Output the [X, Y] coordinate of the center of the cell containing the given text.  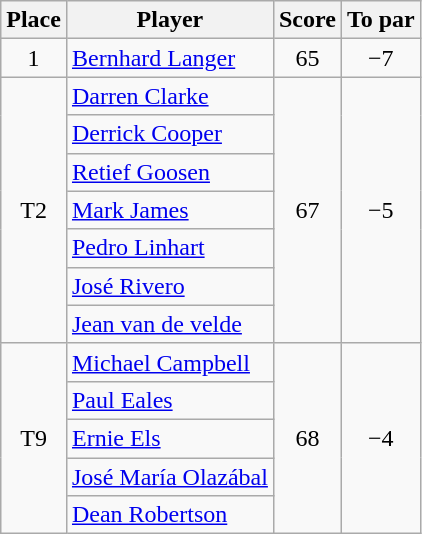
Dean Robertson [170, 515]
T9 [34, 438]
Mark James [170, 210]
To par [380, 20]
Retief Goosen [170, 172]
T2 [34, 210]
Bernhard Langer [170, 58]
1 [34, 58]
Pedro Linhart [170, 248]
Darren Clarke [170, 96]
65 [307, 58]
José María Olazábal [170, 477]
Michael Campbell [170, 362]
Paul Eales [170, 400]
−7 [380, 58]
Place [34, 20]
68 [307, 438]
José Rivero [170, 286]
67 [307, 210]
Score [307, 20]
Ernie Els [170, 438]
Derrick Cooper [170, 134]
Jean van de velde [170, 324]
−4 [380, 438]
−5 [380, 210]
Player [170, 20]
